Locate the cell with the specified text and output its (x, y) center coordinate. 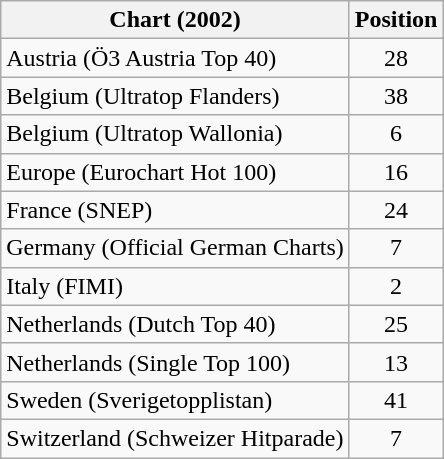
Germany (Official German Charts) (175, 248)
Austria (Ö3 Austria Top 40) (175, 58)
Chart (2002) (175, 20)
Sweden (Sverigetopplistan) (175, 400)
Position (396, 20)
16 (396, 172)
24 (396, 210)
13 (396, 362)
Europe (Eurochart Hot 100) (175, 172)
Italy (FIMI) (175, 286)
6 (396, 134)
25 (396, 324)
41 (396, 400)
28 (396, 58)
2 (396, 286)
Netherlands (Single Top 100) (175, 362)
France (SNEP) (175, 210)
38 (396, 96)
Belgium (Ultratop Flanders) (175, 96)
Switzerland (Schweizer Hitparade) (175, 438)
Netherlands (Dutch Top 40) (175, 324)
Belgium (Ultratop Wallonia) (175, 134)
